Locate the cell with the specified text and output its [x, y] center coordinate. 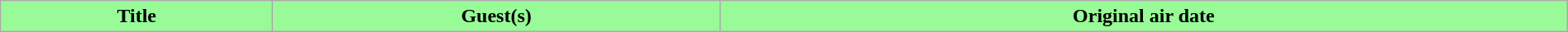
Original air date [1145, 16]
Guest(s) [496, 16]
Title [137, 16]
